Pinpoint the cell where the given text exists, returning its (X, Y) midpoint coordinate. 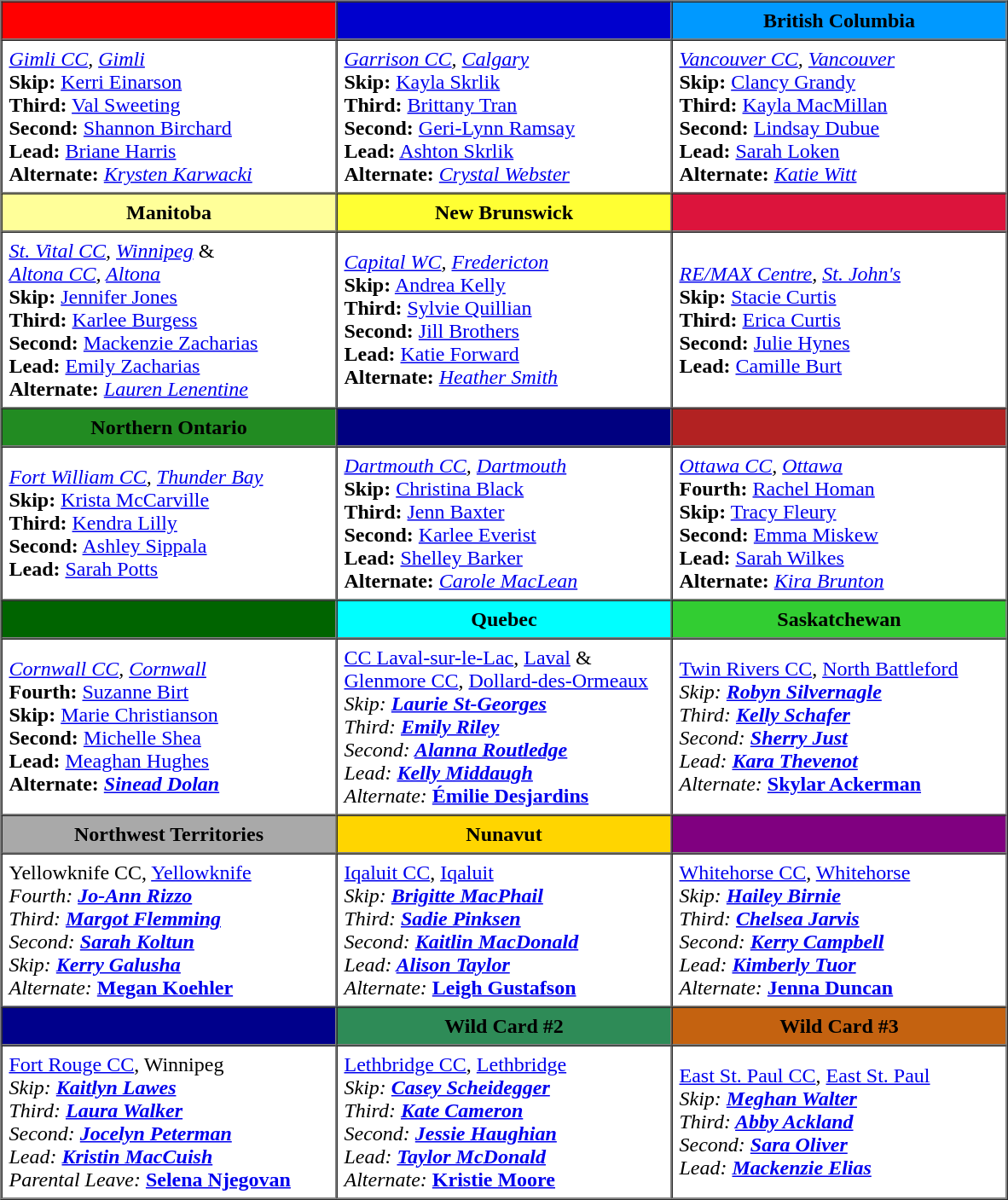
Northwest Territories (169, 834)
British Columbia (839, 20)
New Brunswick (503, 212)
Manitoba (169, 212)
Nunavut (503, 834)
Capital WC, FrederictonSkip: Andrea Kelly Third: Sylvie Quillian Second: Jill Brothers Lead: Katie Forward Alternate: Heather Smith (503, 321)
Quebec (503, 619)
Wild Card #2 (503, 1025)
Whitehorse CC, WhitehorseSkip: Hailey Birnie Third: Chelsea Jarvis Second: Kerry Campbell Lead: Kimberly Tuor Alternate: Jenna Duncan (839, 930)
Saskatchewan (839, 619)
Wild Card #3 (839, 1025)
Fort William CC, Thunder BaySkip: Krista McCarville Third: Kendra Lilly Second: Ashley Sippala Lead: Sarah Potts (169, 524)
Yellowknife CC, YellowknifeFourth: Jo-Ann Rizzo Third: Margot Flemming Second: Sarah Koltun Skip: Kerry Galusha Alternate: Megan Koehler (169, 930)
Cornwall CC, CornwallFourth: Suzanne Birt Skip: Marie Christianson Second: Michelle Shea Lead: Meaghan Hughes Alternate: Sinead Dolan (169, 727)
Lethbridge CC, LethbridgeSkip: Casey Scheidegger Third: Kate Cameron Second: Jessie Haughian Lead: Taylor McDonald Alternate: Kristie Moore (503, 1122)
RE/MAX Centre, St. John'sSkip: Stacie Curtis Third: Erica Curtis Second: Julie Hynes Lead: Camille Burt (839, 321)
Fort Rouge CC, WinnipegSkip: Kaitlyn Lawes Third: Laura Walker Second: Jocelyn Peterman Lead: Kristin MacCuish Parental Leave: Selena Njegovan (169, 1122)
East St. Paul CC, East St. PaulSkip: Meghan Walter Third: Abby Ackland Second: Sara Oliver Lead: Mackenzie Elias (839, 1122)
Vancouver CC, VancouverSkip: Clancy Grandy Third: Kayla MacMillan Second: Lindsay Dubue Lead: Sarah Loken Alternate: Katie Witt (839, 116)
Garrison CC, CalgarySkip: Kayla Skrlik Third: Brittany Tran Second: Geri-Lynn Ramsay Lead: Ashton Skrlik Alternate: Crystal Webster (503, 116)
Twin Rivers CC, North BattlefordSkip: Robyn Silvernagle Third: Kelly Schafer Second: Sherry Just Lead: Kara Thevenot Alternate: Skylar Ackerman (839, 727)
Ottawa CC, OttawaFourth: Rachel Homan Skip: Tracy Fleury Second: Emma Miskew Lead: Sarah Wilkes Alternate: Kira Brunton (839, 524)
Gimli CC, GimliSkip: Kerri Einarson Third: Val Sweeting Second: Shannon Birchard Lead: Briane Harris Alternate: Krysten Karwacki (169, 116)
Northern Ontario (169, 426)
Dartmouth CC, DartmouthSkip: Christina Black Third: Jenn Baxter Second: Karlee Everist Lead: Shelley Barker Alternate: Carole MacLean (503, 524)
Iqaluit CC, IqaluitSkip: Brigitte MacPhail Third: Sadie Pinksen Second: Kaitlin MacDonald Lead: Alison Taylor Alternate: Leigh Gustafson (503, 930)
